Output the [x, y] coordinate of the center of the cell containing the given text.  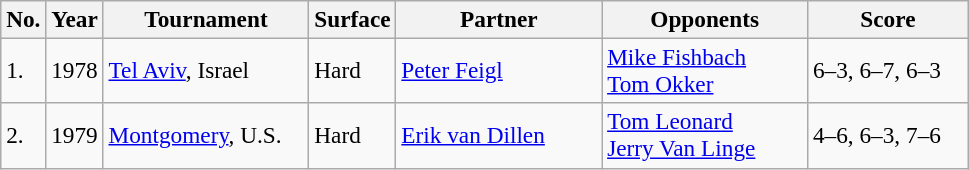
Score [888, 19]
Peter Feigl [499, 70]
1979 [74, 136]
Opponents [705, 19]
6–3, 6–7, 6–3 [888, 70]
Tournament [206, 19]
1978 [74, 70]
Partner [499, 19]
4–6, 6–3, 7–6 [888, 136]
Montgomery, U.S. [206, 136]
Mike Fishbach Tom Okker [705, 70]
Tom Leonard Jerry Van Linge [705, 136]
Surface [352, 19]
Tel Aviv, Israel [206, 70]
2. [24, 136]
No. [24, 19]
Year [74, 19]
Erik van Dillen [499, 136]
1. [24, 70]
